Scan for the cell matching the given text and deliver its (X, Y) coordinate at center. 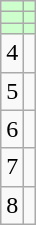
6 (12, 129)
5 (12, 91)
8 (12, 205)
7 (12, 167)
4 (12, 53)
